Pinpoint the cell where the given text exists, returning its (X, Y) midpoint coordinate. 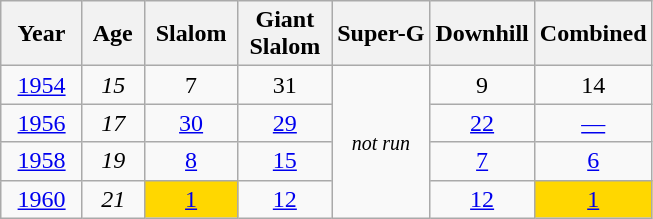
9 (482, 85)
14 (593, 85)
8 (191, 161)
Combined (593, 34)
31 (285, 85)
6 (593, 161)
Downhill (482, 34)
1958 (42, 161)
Super-G (381, 34)
1960 (42, 199)
22 (482, 123)
not run (381, 142)
Slalom (191, 34)
1954 (42, 85)
Age (113, 34)
1956 (42, 123)
Giant Slalom (285, 34)
29 (285, 123)
21 (113, 199)
19 (113, 161)
17 (113, 123)
Year (42, 34)
30 (191, 123)
— (593, 123)
